Pinpoint the cell where the given text exists, returning its (x, y) midpoint coordinate. 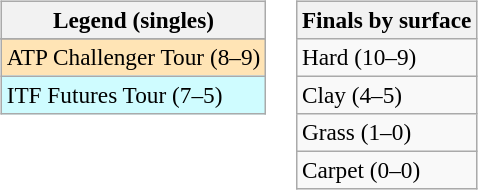
Finals by surface (387, 20)
ITF Futures Tour (7–5) (133, 95)
Legend (singles) (133, 20)
Grass (1–0) (387, 133)
ATP Challenger Tour (8–9) (133, 57)
Clay (4–5) (387, 95)
Hard (10–9) (387, 57)
Carpet (0–0) (387, 171)
